For the text-containing cell, return its midpoint in (x, y) coordinate format. 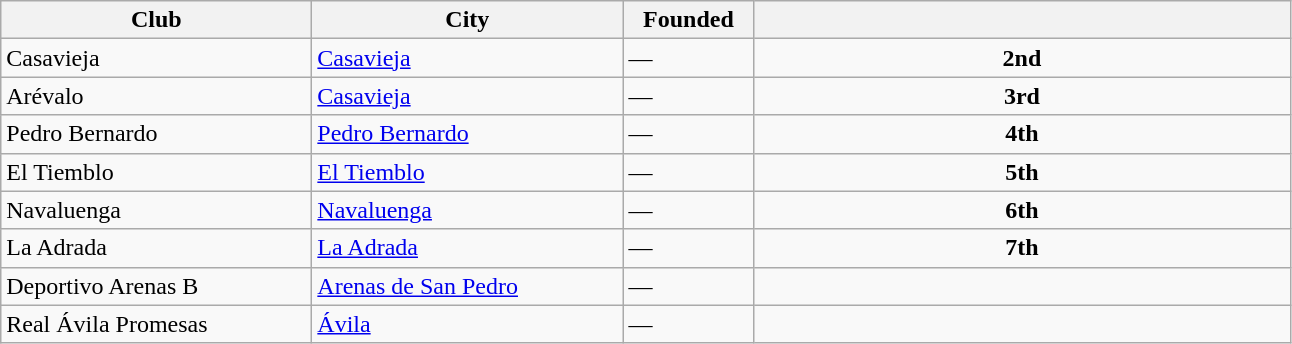
7th (1022, 248)
3rd (1022, 96)
5th (1022, 172)
Founded (688, 20)
Arenas de San Pedro (468, 286)
City (468, 20)
Real Ávila Promesas (156, 324)
6th (1022, 210)
Ávila (468, 324)
Club (156, 20)
Deportivo Arenas B (156, 286)
Arévalo (156, 96)
2nd (1022, 58)
4th (1022, 134)
